Provide the (x, y) coordinate of the cell's center where the given text is located.  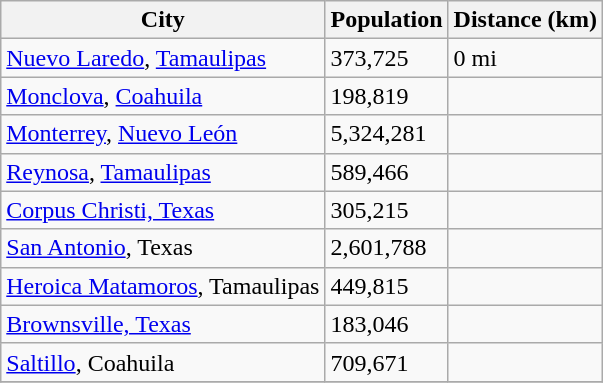
5,324,281 (386, 134)
Population (386, 20)
Heroica Matamoros, Tamaulipas (163, 286)
Brownsville, Texas (163, 324)
2,601,788 (386, 248)
709,671 (386, 362)
0 mi (525, 58)
183,046 (386, 324)
Nuevo Laredo, Tamaulipas (163, 58)
Reynosa, Tamaulipas (163, 172)
305,215 (386, 210)
Monclova, Coahuila (163, 96)
San Antonio, Texas (163, 248)
Distance (km) (525, 20)
Corpus Christi, Texas (163, 210)
Monterrey, Nuevo León (163, 134)
589,466 (386, 172)
198,819 (386, 96)
Saltillo, Coahuila (163, 362)
373,725 (386, 58)
449,815 (386, 286)
City (163, 20)
